Locate the cell with the specified text and output its (X, Y) center coordinate. 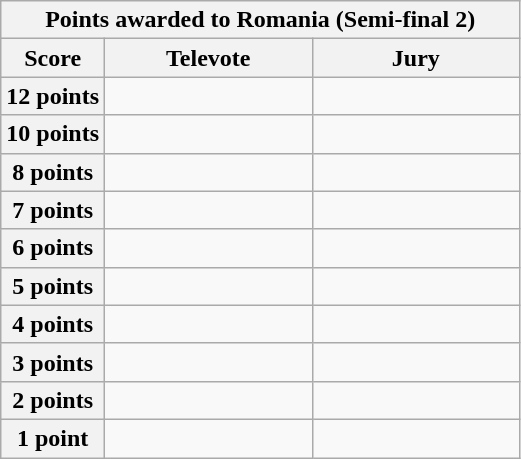
5 points (53, 286)
Televote (209, 58)
Score (53, 58)
6 points (53, 248)
10 points (53, 134)
Points awarded to Romania (Semi-final 2) (260, 20)
12 points (53, 96)
Jury (416, 58)
7 points (53, 210)
3 points (53, 362)
4 points (53, 324)
8 points (53, 172)
1 point (53, 438)
2 points (53, 400)
